Locate the cell with the specified text and output its (x, y) center coordinate. 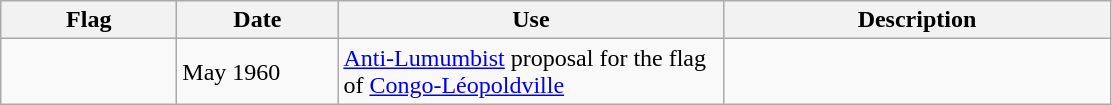
Flag (89, 20)
Description (917, 20)
Anti-Lumumbist proposal for the flag of Congo-Léopoldville (531, 72)
May 1960 (258, 72)
Date (258, 20)
Use (531, 20)
